For the text-containing cell, return its midpoint in (x, y) coordinate format. 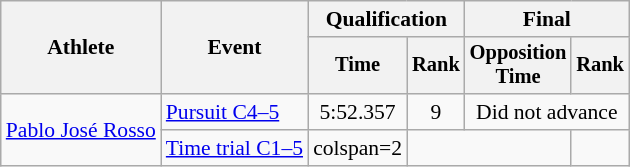
Event (234, 48)
Pablo José Rosso (81, 130)
Did not advance (547, 112)
Final (547, 19)
Qualification (386, 19)
OppositionTime (518, 66)
Athlete (81, 48)
9 (436, 112)
Time trial C1–5 (234, 148)
colspan=2 (358, 148)
Pursuit C4–5 (234, 112)
5:52.357 (358, 112)
Time (358, 66)
